Extract the [x, y] coordinate from the center of the cell holding the provided text.  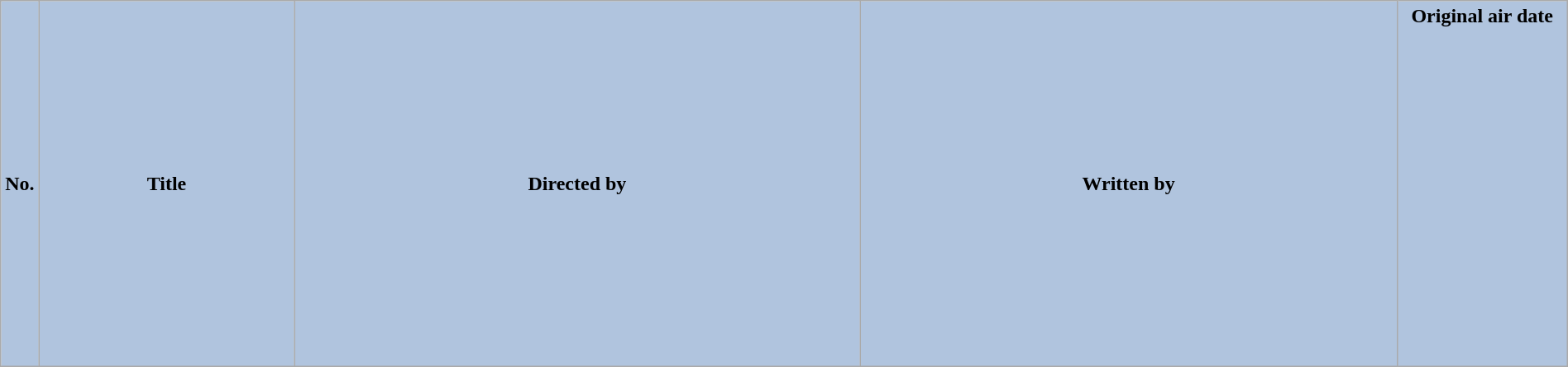
No. [20, 183]
Title [167, 183]
Written by [1128, 183]
Original air date [1482, 183]
Directed by [577, 183]
